Pinpoint the cell where the given text exists, returning its [X, Y] midpoint coordinate. 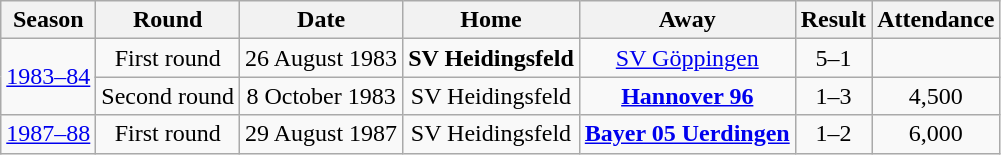
1–3 [833, 96]
Second round [168, 96]
1987–88 [48, 134]
Result [833, 20]
8 October 1983 [322, 96]
Away [687, 20]
Bayer 05 Uerdingen [687, 134]
Home [492, 20]
Season [48, 20]
Date [322, 20]
1–2 [833, 134]
6,000 [936, 134]
26 August 1983 [322, 58]
Attendance [936, 20]
SV Göppingen [687, 58]
5–1 [833, 58]
29 August 1987 [322, 134]
1983–84 [48, 77]
Round [168, 20]
4,500 [936, 96]
Hannover 96 [687, 96]
